Find where the given text appears and provide that cell's center as [x, y] coordinate. 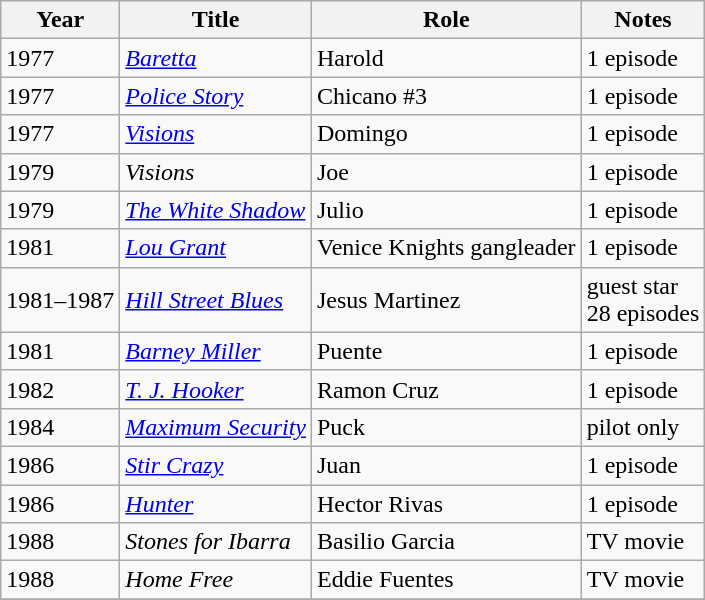
Chicano #3 [446, 96]
Stones for Ibarra [216, 542]
Baretta [216, 58]
Juan [446, 465]
Stir Crazy [216, 465]
Puente [446, 351]
1982 [60, 389]
Jesus Martinez [446, 300]
Joe [446, 172]
Harold [446, 58]
1984 [60, 427]
1981–1987 [60, 300]
Police Story [216, 96]
The White Shadow [216, 210]
Title [216, 20]
Domingo [446, 134]
Basilio Garcia [446, 542]
Eddie Fuentes [446, 580]
Role [446, 20]
Home Free [216, 580]
T. J. Hooker [216, 389]
Ramon Cruz [446, 389]
guest star28 episodes [643, 300]
Puck [446, 427]
Notes [643, 20]
pilot only [643, 427]
Lou Grant [216, 248]
Hector Rivas [446, 503]
Venice Knights gangleader [446, 248]
Hill Street Blues [216, 300]
Year [60, 20]
Hunter [216, 503]
Julio [446, 210]
Maximum Security [216, 427]
Barney Miller [216, 351]
